Return [X, Y] of the center of cell containing provided text 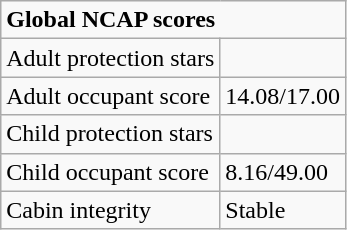
Cabin integrity [110, 210]
Child occupant score [110, 172]
Stable [283, 210]
Adult occupant score [110, 96]
Global NCAP scores [174, 20]
Adult protection stars [110, 58]
14.08/17.00 [283, 96]
Child protection stars [110, 134]
8.16/49.00 [283, 172]
